Output the [x, y] coordinate of the center of the cell containing the given text.  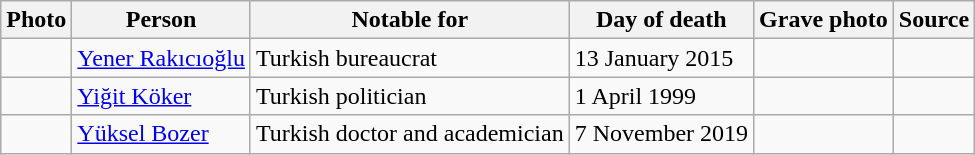
Person [162, 20]
Turkish politician [410, 96]
1 April 1999 [661, 96]
Photo [36, 20]
Yener Rakıcıoğlu [162, 58]
Turkish doctor and academician [410, 134]
13 January 2015 [661, 58]
Notable for [410, 20]
Day of death [661, 20]
Yiğit Köker [162, 96]
Turkish bureaucrat [410, 58]
Grave photo [824, 20]
Yüksel Bozer [162, 134]
7 November 2019 [661, 134]
Source [934, 20]
